Return the (x, y) coordinate for the center point of the cell that contains the specified text.  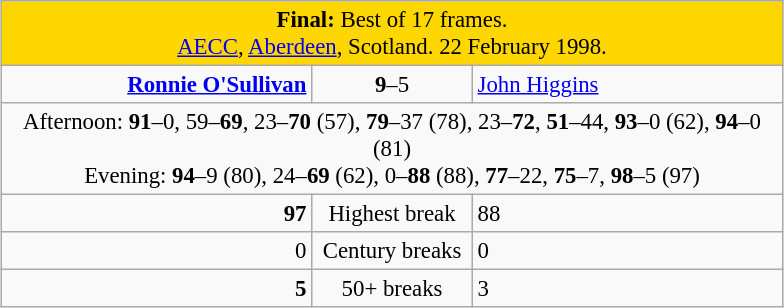
88 (628, 214)
9–5 (392, 85)
3 (628, 289)
50+ breaks (392, 289)
Highest break (392, 214)
Afternoon: 91–0, 59–69, 23–70 (57), 79–37 (78), 23–72, 51–44, 93–0 (62), 94–0 (81)Evening: 94–9 (80), 24–69 (62), 0–88 (88), 77–22, 75–7, 98–5 (97) (392, 149)
97 (156, 214)
Ronnie O'Sullivan (156, 85)
Century breaks (392, 251)
John Higgins (628, 85)
Final: Best of 17 frames.AECC, Aberdeen, Scotland. 22 February 1998. (392, 34)
5 (156, 289)
